Locate the cell with the specified text and output its [X, Y] center coordinate. 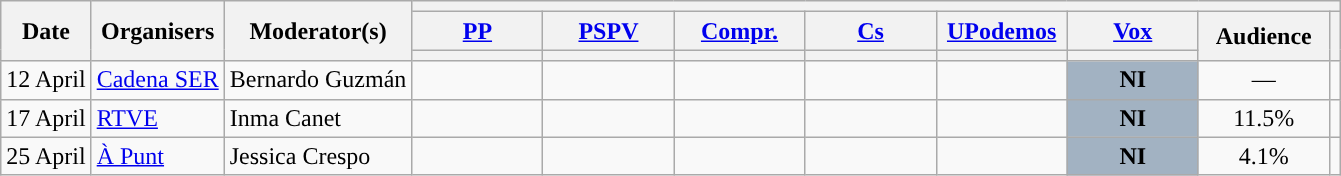
12 April [46, 80]
À Punt [158, 156]
RTVE [158, 118]
25 April [46, 156]
Moderator(s) [318, 31]
PP [478, 31]
Bernardo Guzmán [318, 80]
Date [46, 31]
Jessica Crespo [318, 156]
Cs [870, 31]
UPodemos [1002, 31]
Cadena SER [158, 80]
Compr. [740, 31]
Inma Canet [318, 118]
17 April [46, 118]
Audience [1264, 36]
Vox [1132, 31]
4.1% [1264, 156]
Organisers [158, 31]
PSPV [608, 31]
11.5% [1264, 118]
— [1264, 80]
